Extract the (X, Y) coordinate from the center of the cell holding the provided text.  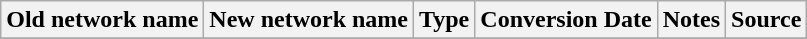
Source (766, 20)
Notes (691, 20)
Old network name (102, 20)
New network name (309, 20)
Type (444, 20)
Conversion Date (566, 20)
